Extract the (X, Y) coordinate from the center of the cell holding the provided text.  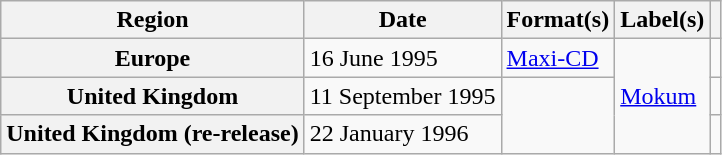
Format(s) (558, 20)
Maxi-CD (558, 58)
16 June 1995 (402, 58)
United Kingdom (re-release) (152, 134)
22 January 1996 (402, 134)
11 September 1995 (402, 96)
Europe (152, 58)
United Kingdom (152, 96)
Mokum (662, 96)
Date (402, 20)
Label(s) (662, 20)
Region (152, 20)
